Extract the [x, y] coordinate from the center of the cell holding the provided text.  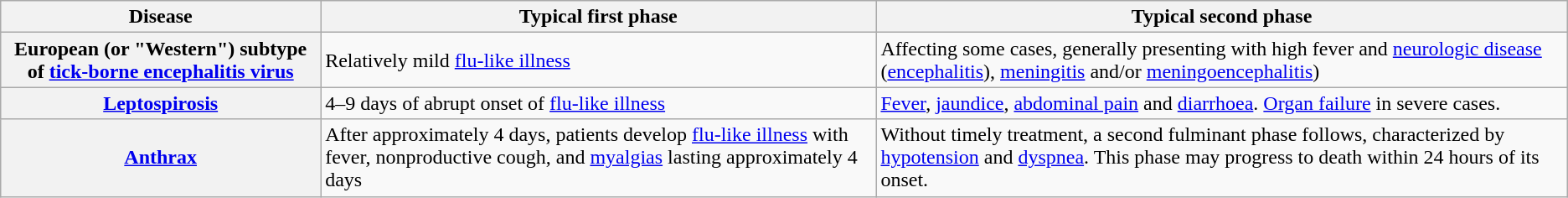
4–9 days of abrupt onset of flu-like illness [598, 103]
Anthrax [161, 158]
Typical first phase [598, 17]
Fever, jaundice, abdominal pain and diarrhoea. Organ failure in severe cases. [1221, 103]
Relatively mild flu-like illness [598, 60]
Affecting some cases, generally presenting with high fever and neurologic disease (encephalitis), meningitis and/or meningoencephalitis) [1221, 60]
European (or "Western") subtype of tick-borne encephalitis virus [161, 60]
Typical second phase [1221, 17]
Leptospirosis [161, 103]
After approximately 4 days, patients develop flu-like illness with fever, nonproductive cough, and myalgias lasting approximately 4 days [598, 158]
Disease [161, 17]
